Detect which cell encompasses the target text, then output its [x, y] center coordinate. 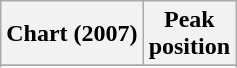
Peakposition [189, 34]
Chart (2007) [72, 34]
